Return (x, y) of the center of cell containing provided text 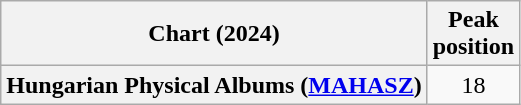
Peakposition (473, 34)
18 (473, 85)
Hungarian Physical Albums (MAHASZ) (214, 85)
Chart (2024) (214, 34)
